Detect which cell encompasses the target text, then output its [X, Y] center coordinate. 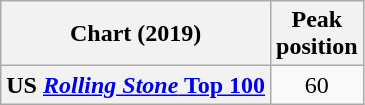
US Rolling Stone Top 100 [136, 85]
Chart (2019) [136, 34]
Peakposition [317, 34]
60 [317, 85]
